For the text-containing cell, return its midpoint in (X, Y) coordinate format. 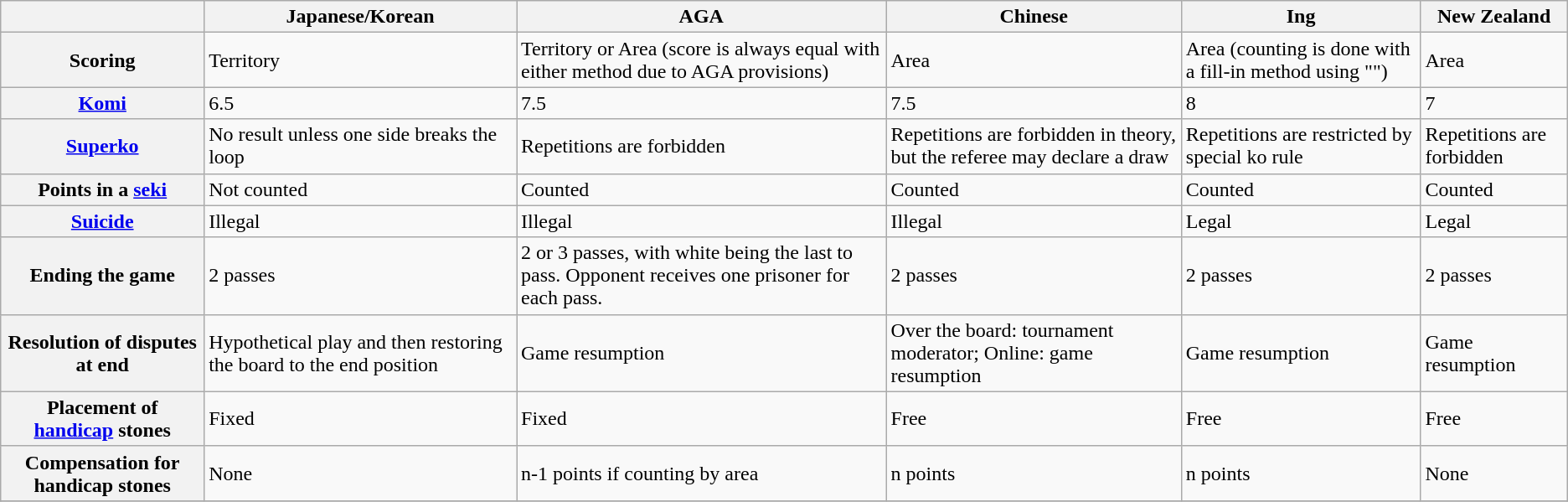
2 or 3 passes, with white being the last to pass. Opponent receives one prisoner for each pass. (701, 276)
Area (counting is done with a fill-in method using "") (1301, 60)
6.5 (360, 103)
Scoring (102, 60)
Territory or Area (score is always equal with either method due to AGA provisions) (701, 60)
No result unless one side breaks the loop (360, 146)
Suicide (102, 221)
Repetitions are forbidden in theory, but the referee may declare a draw (1034, 146)
Komi (102, 103)
AGA (701, 17)
Superko (102, 146)
Not counted (360, 189)
Resolution of disputes at end (102, 353)
Territory (360, 60)
n-1 points if counting by area (701, 473)
Japanese/Korean (360, 17)
Ing (1301, 17)
Chinese (1034, 17)
New Zealand (1494, 17)
7 (1494, 103)
Ending the game (102, 276)
Repetitions are restricted by special ko rule (1301, 146)
Hypothetical play and then restoring the board to the end position (360, 353)
8 (1301, 103)
Points in a seki (102, 189)
Compensation for handicap stones (102, 473)
Placement of handicap stones (102, 419)
Over the board: tournament moderator; Online: game resumption (1034, 353)
